Return [X, Y] of the center of cell containing provided text 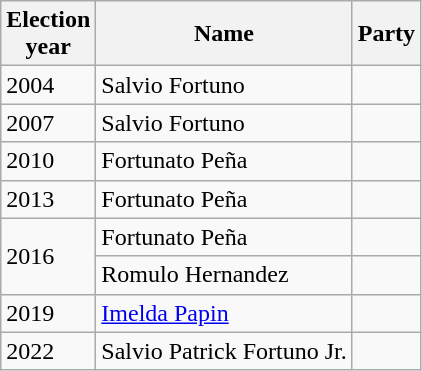
2010 [48, 161]
2022 [48, 351]
Party [386, 34]
Name [224, 34]
Imelda Papin [224, 313]
2016 [48, 256]
2004 [48, 85]
Electionyear [48, 34]
2019 [48, 313]
2013 [48, 199]
Salvio Patrick Fortuno Jr. [224, 351]
2007 [48, 123]
Romulo Hernandez [224, 275]
